Pinpoint the cell where the given text exists, returning its (X, Y) midpoint coordinate. 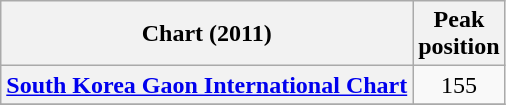
Chart (2011) (207, 34)
South Korea Gaon International Chart (207, 85)
155 (459, 85)
Peakposition (459, 34)
